Extract the [X, Y] coordinate from the center of the cell holding the provided text.  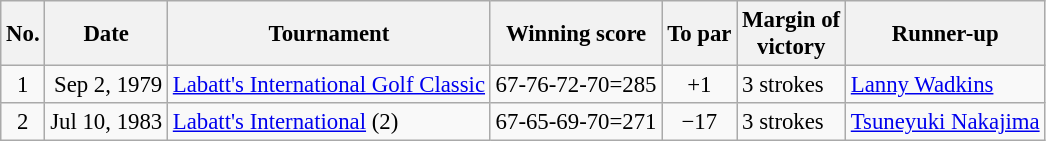
Date [106, 34]
Winning score [576, 34]
Lanny Wadkins [944, 85]
Margin ofvictory [792, 34]
67-76-72-70=285 [576, 85]
Tournament [330, 34]
Tsuneyuki Nakajima [944, 122]
−17 [700, 122]
Sep 2, 1979 [106, 85]
Jul 10, 1983 [106, 122]
1 [23, 85]
Runner-up [944, 34]
Labatt's International (2) [330, 122]
To par [700, 34]
2 [23, 122]
67-65-69-70=271 [576, 122]
Labatt's International Golf Classic [330, 85]
No. [23, 34]
+1 [700, 85]
